Locate the cell with the specified text and output its [x, y] center coordinate. 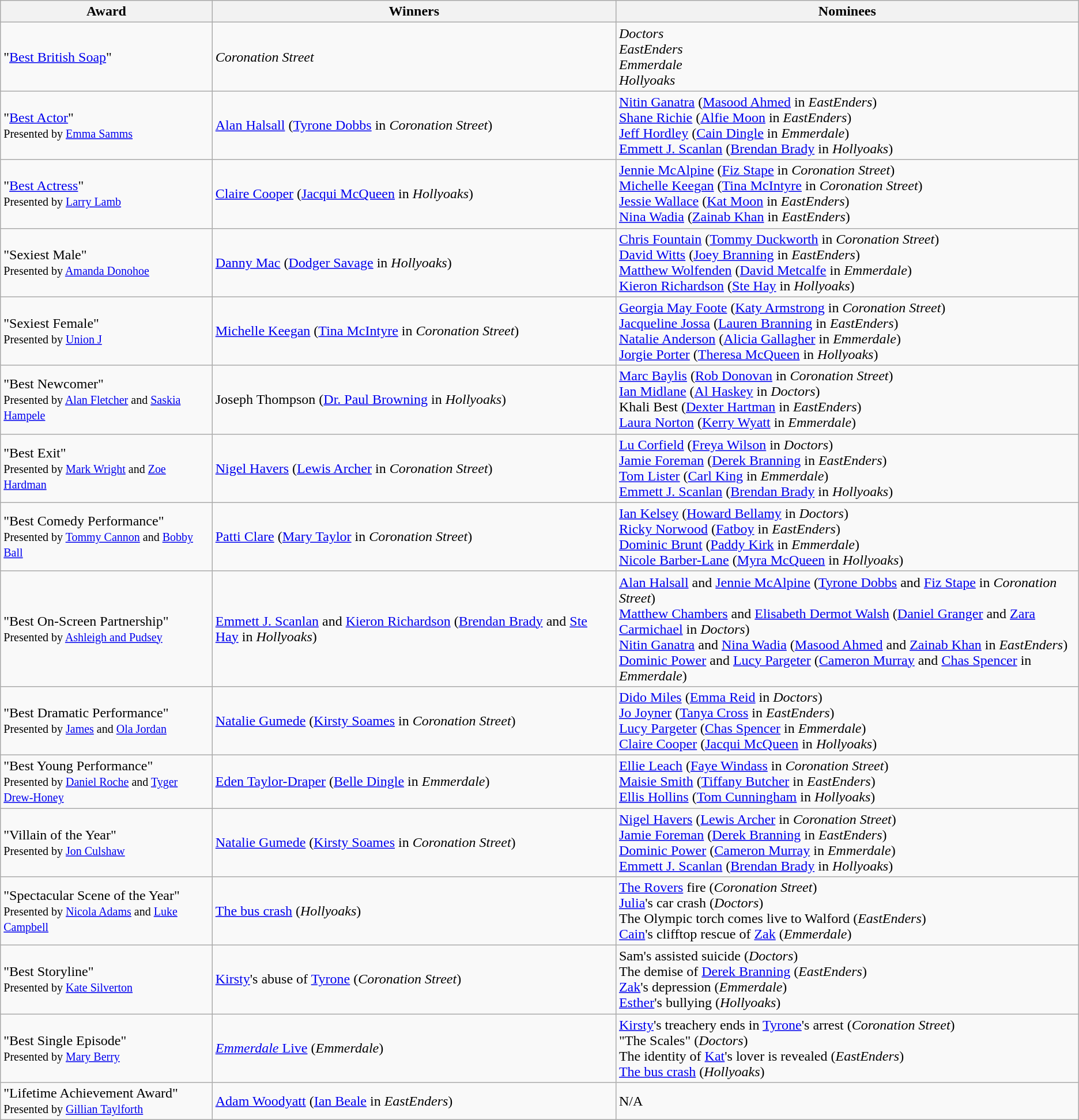
"Best British Soap" [106, 56]
"Villain of the Year"Presented by Jon Culshaw [106, 842]
Emmerdale Live (Emmerdale) [414, 1049]
"Best Young Performance"Presented by Daniel Roche and Tyger Drew-Honey [106, 781]
Eden Taylor-Draper (Belle Dingle in Emmerdale) [414, 781]
The bus crash (Hollyoaks) [414, 911]
"Sexiest Male"Presented by Amanda Donohoe [106, 263]
Nominees [847, 12]
Emmett J. Scanlan and Kieron Richardson (Brendan Brady and Ste Hay in Hollyoaks) [414, 629]
Award [106, 12]
"Lifetime Achievement Award"Presented by Gillian Taylforth [106, 1102]
"Best Dramatic Performance"Presented by James and Ola Jordan [106, 720]
Danny Mac (Dodger Savage in Hollyoaks) [414, 263]
N/A [847, 1102]
Nigel Havers (Lewis Archer in Coronation Street) [414, 468]
Sam's assisted suicide (Doctors)The demise of Derek Branning (EastEnders)Zak's depression (Emmerdale)Esther's bullying (Hollyoaks) [847, 979]
"Best On-Screen Partnership"Presented by Ashleigh and Pudsey [106, 629]
Alan Halsall (Tyrone Dobbs in Coronation Street) [414, 126]
Patti Clare (Mary Taylor in Coronation Street) [414, 537]
"Best Comedy Performance"Presented by Tommy Cannon and Bobby Ball [106, 537]
Kirsty's abuse of Tyrone (Coronation Street) [414, 979]
"Best Actress"Presented by Larry Lamb [106, 194]
Claire Cooper (Jacqui McQueen in Hollyoaks) [414, 194]
Joseph Thompson (Dr. Paul Browning in Hollyoaks) [414, 400]
"Sexiest Female"Presented by Union J [106, 331]
Ellie Leach (Faye Windass in Coronation Street)Maisie Smith (Tiffany Butcher in EastEnders)Ellis Hollins (Tom Cunningham in Hollyoaks) [847, 781]
Adam Woodyatt (Ian Beale in EastEnders) [414, 1102]
"Best Actor"Presented by Emma Samms [106, 126]
"Spectacular Scene of the Year"Presented by Nicola Adams and Luke Campbell [106, 911]
"Best Single Episode"Presented by Mary Berry [106, 1049]
Michelle Keegan (Tina McIntyre in Coronation Street) [414, 331]
Coronation Street [414, 56]
Winners [414, 12]
"Best Newcomer"Presented by Alan Fletcher and Saskia Hampele [106, 400]
DoctorsEastEndersEmmerdaleHollyoaks [847, 56]
"Best Storyline"Presented by Kate Silverton [106, 979]
"Best Exit"Presented by Mark Wright and Zoe Hardman [106, 468]
